Detect which cell encompasses the target text, then output its (x, y) center coordinate. 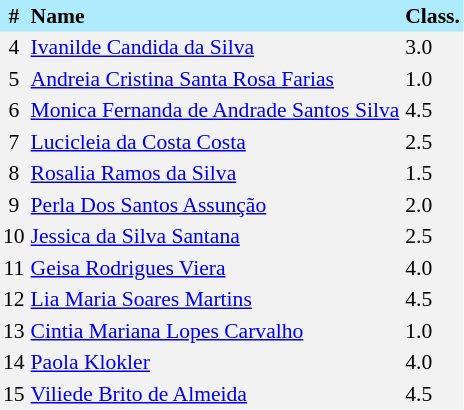
6 (14, 110)
Monica Fernanda de Andrade Santos Silva (216, 110)
1.5 (432, 174)
Lia Maria Soares Martins (216, 300)
14 (14, 362)
4 (14, 48)
Viliede Brito de Almeida (216, 394)
2.0 (432, 205)
10 (14, 236)
Ivanilde Candida da Silva (216, 48)
# (14, 16)
Perla Dos Santos Assunção (216, 205)
Name (216, 16)
12 (14, 300)
15 (14, 394)
9 (14, 205)
Andreia Cristina Santa Rosa Farias (216, 79)
13 (14, 331)
8 (14, 174)
7 (14, 142)
Cintia Mariana Lopes Carvalho (216, 331)
Jessica da Silva Santana (216, 236)
11 (14, 268)
Lucicleia da Costa Costa (216, 142)
Paola Klokler (216, 362)
3.0 (432, 48)
Rosalia Ramos da Silva (216, 174)
Geisa Rodrigues Viera (216, 268)
Class. (432, 16)
5 (14, 79)
